From the cell containing the given text, extract its center point as (X, Y) coordinate. 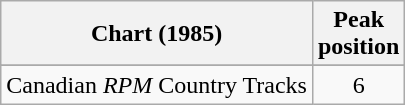
6 (358, 85)
Canadian RPM Country Tracks (157, 85)
Peakposition (358, 34)
Chart (1985) (157, 34)
